Find where the given text appears and provide that cell's center as [x, y] coordinate. 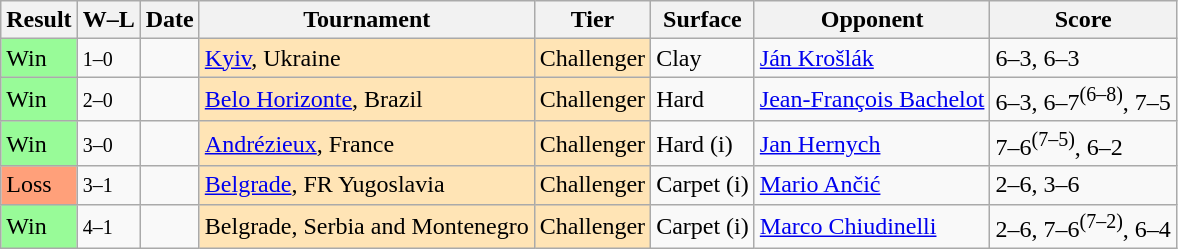
3–0 [108, 144]
Mario Ančić [872, 185]
7–6(7–5), 6–2 [1083, 144]
Tier [592, 20]
Result [39, 20]
Loss [39, 185]
Score [1083, 20]
Belo Horizonte, Brazil [366, 100]
2–6, 3–6 [1083, 185]
4–1 [108, 226]
Marco Chiudinelli [872, 226]
6–3, 6–3 [1083, 58]
Belgrade, Serbia and Montenegro [366, 226]
2–0 [108, 100]
Andrézieux, France [366, 144]
W–L [108, 20]
Jan Hernych [872, 144]
3–1 [108, 185]
Belgrade, FR Yugoslavia [366, 185]
6–3, 6–7(6–8), 7–5 [1083, 100]
Hard (i) [703, 144]
Opponent [872, 20]
Ján Krošlák [872, 58]
Kyiv, Ukraine [366, 58]
Surface [703, 20]
2–6, 7–6(7–2), 6–4 [1083, 226]
Clay [703, 58]
1–0 [108, 58]
Jean-François Bachelot [872, 100]
Hard [703, 100]
Date [170, 20]
Tournament [366, 20]
